Scan for the cell matching the given text and deliver its [x, y] coordinate at center. 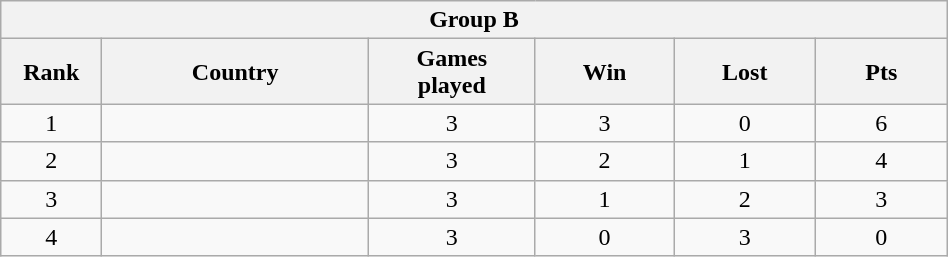
Games played [452, 72]
Rank [52, 72]
Country [236, 72]
Lost [744, 72]
6 [881, 123]
Pts [881, 72]
Win [604, 72]
Group B [474, 20]
